Determine the [X, Y] coordinate at the center of the cell enclosing the given text.  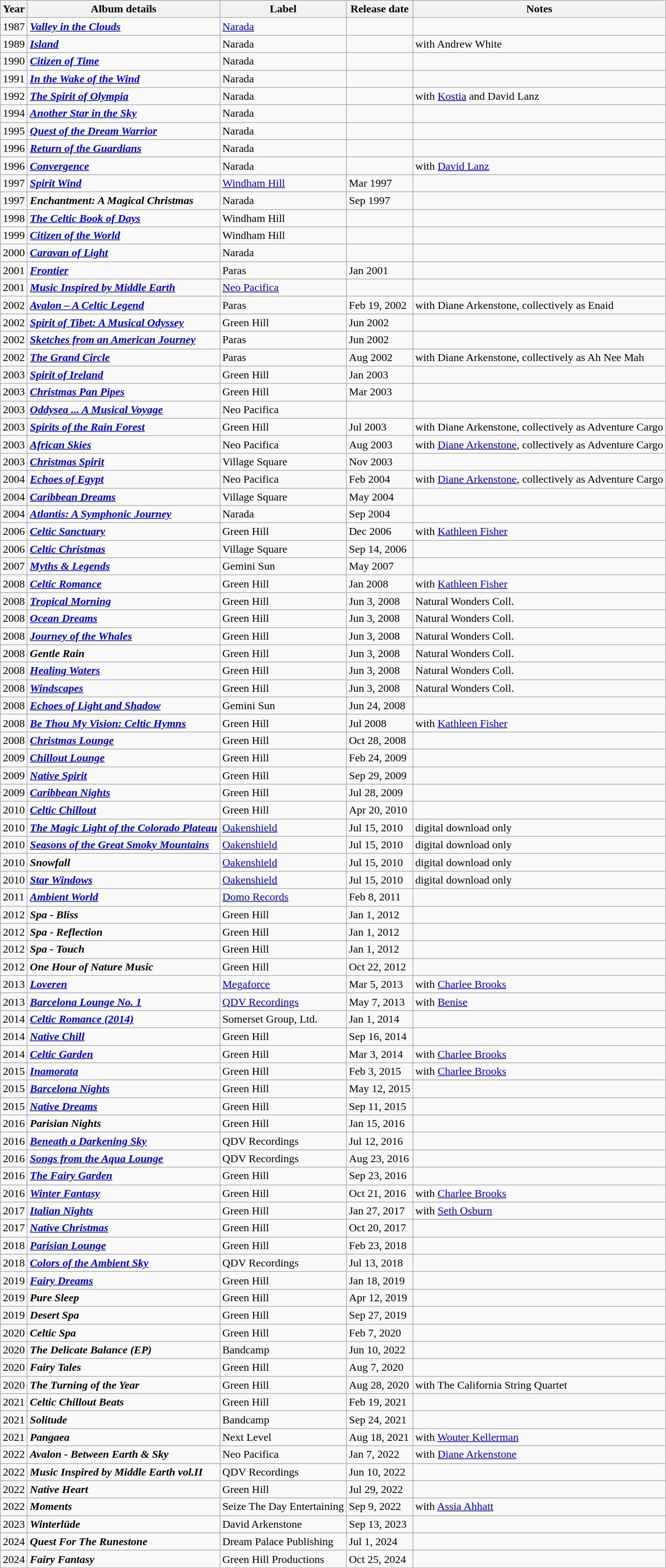
Christmas Spirit [124, 462]
Sep 14, 2006 [380, 549]
Sketches from an American Journey [124, 340]
Feb 3, 2015 [380, 1072]
Chillout Lounge [124, 758]
1992 [14, 96]
Music Inspired by Middle Earth [124, 288]
2000 [14, 253]
Native Spirit [124, 776]
Label [283, 9]
May 7, 2013 [380, 1002]
Spa - Bliss [124, 915]
Avalon - Between Earth & Sky [124, 1455]
Megaforce [283, 984]
Nov 2003 [380, 462]
Celtic Christmas [124, 549]
Desert Spa [124, 1315]
Sep 9, 2022 [380, 1507]
Oct 20, 2017 [380, 1228]
Dec 2006 [380, 532]
with Wouter Kellerman [539, 1437]
The Delicate Balance (EP) [124, 1350]
Mar 1997 [380, 183]
The Spirit of Olympia [124, 96]
Be Thou My Vision: Celtic Hymns [124, 723]
1999 [14, 236]
Sep 13, 2023 [380, 1524]
David Arkenstone [283, 1524]
African Skies [124, 444]
1989 [14, 44]
Sep 2004 [380, 514]
The Celtic Book of Days [124, 218]
Spa - Touch [124, 949]
The Fairy Garden [124, 1176]
Myths & Legends [124, 566]
Jan 7, 2022 [380, 1455]
May 2007 [380, 566]
The Turning of the Year [124, 1385]
Sep 11, 2015 [380, 1106]
Apr 12, 2019 [380, 1298]
The Grand Circle [124, 357]
2011 [14, 897]
Jul 2003 [380, 427]
Aug 7, 2020 [380, 1368]
Caribbean Nights [124, 793]
Sep 29, 2009 [380, 776]
with The California String Quartet [539, 1385]
Ocean Dreams [124, 619]
Apr 20, 2010 [380, 810]
Solitude [124, 1420]
1991 [14, 79]
In the Wake of the Wind [124, 79]
Feb 8, 2011 [380, 897]
Jul 2008 [380, 723]
Christmas Pan Pipes [124, 392]
Citizen of Time [124, 61]
2023 [14, 1524]
Release date [380, 9]
Caribbean Dreams [124, 496]
Music Inspired by Middle Earth vol.II [124, 1472]
Italian Nights [124, 1211]
with Andrew White [539, 44]
Feb 19, 2021 [380, 1402]
with Diane Arkenstone [539, 1455]
Jul 29, 2022 [380, 1489]
Fairy Fantasy [124, 1559]
Aug 23, 2016 [380, 1158]
Jan 18, 2019 [380, 1280]
Feb 24, 2009 [380, 758]
Jan 2003 [380, 375]
Seasons of the Great Smoky Mountains [124, 845]
May 12, 2015 [380, 1089]
Feb 2004 [380, 479]
Jun 24, 2008 [380, 706]
Sep 1997 [380, 200]
Native Christmas [124, 1228]
Inamorata [124, 1072]
Jan 27, 2017 [380, 1211]
Quest of the Dream Warrior [124, 131]
2007 [14, 566]
Spirits of the Rain Forest [124, 427]
Echoes of Light and Shadow [124, 706]
Fairy Tales [124, 1368]
Moments [124, 1507]
Citizen of the World [124, 236]
Spirit Wind [124, 183]
Quest For The Runestone [124, 1541]
Sep 27, 2019 [380, 1315]
Songs from the Aqua Lounge [124, 1158]
Tropical Morning [124, 601]
One Hour of Nature Music [124, 967]
Jul 13, 2018 [380, 1263]
Oddysea ... A Musical Voyage [124, 410]
1998 [14, 218]
Celtic Chillout Beats [124, 1402]
1995 [14, 131]
Ambient World [124, 897]
Christmas Lounge [124, 740]
Jul 12, 2016 [380, 1141]
Aug 18, 2021 [380, 1437]
1987 [14, 27]
Winterlüde [124, 1524]
May 2004 [380, 496]
Mar 5, 2013 [380, 984]
Green Hill Productions [283, 1559]
Oct 21, 2016 [380, 1193]
Healing Waters [124, 671]
Star Windows [124, 880]
Barcelona Nights [124, 1089]
Next Level [283, 1437]
with Assia Ahhatt [539, 1507]
Sep 24, 2021 [380, 1420]
Album details [124, 9]
Jan 2001 [380, 270]
Beneath a Darkening Sky [124, 1141]
Native Dreams [124, 1106]
Sep 16, 2014 [380, 1036]
Jan 1, 2014 [380, 1019]
Oct 28, 2008 [380, 740]
Spa - Reflection [124, 932]
Celtic Sanctuary [124, 532]
Jul 28, 2009 [380, 793]
Island [124, 44]
Colors of the Ambient Sky [124, 1263]
Dream Palace Publishing [283, 1541]
Avalon – A Celtic Legend [124, 305]
The Magic Light of the Colorado Plateau [124, 828]
Jan 15, 2016 [380, 1124]
Winter Fantasy [124, 1193]
with Benise [539, 1002]
with Seth Osburn [539, 1211]
Fairy Dreams [124, 1280]
1990 [14, 61]
Enchantment: A Magical Christmas [124, 200]
Year [14, 9]
Feb 7, 2020 [380, 1333]
Oct 25, 2024 [380, 1559]
Echoes of Egypt [124, 479]
Domo Records [283, 897]
Somerset Group, Ltd. [283, 1019]
Barcelona Lounge No. 1 [124, 1002]
Aug 2002 [380, 357]
Native Chill [124, 1036]
Celtic Romance [124, 584]
Windscapes [124, 688]
Spirit of Ireland [124, 375]
Parisian Nights [124, 1124]
Jul 1, 2024 [380, 1541]
Convergence [124, 166]
Pure Sleep [124, 1298]
Caravan of Light [124, 253]
Journey of the Whales [124, 636]
with Diane Arkenstone, collectively as Ah Nee Mah [539, 357]
Celtic Chillout [124, 810]
Frontier [124, 270]
1994 [14, 113]
Mar 3, 2014 [380, 1054]
Aug 28, 2020 [380, 1385]
with David Lanz [539, 166]
Atlantis: A Symphonic Journey [124, 514]
Loveren [124, 984]
Another Star in the Sky [124, 113]
Jan 2008 [380, 584]
Parisian Lounge [124, 1245]
Feb 23, 2018 [380, 1245]
Celtic Garden [124, 1054]
Celtic Romance (2014) [124, 1019]
with Diane Arkenstone, collectively as Enaid [539, 305]
Snowfall [124, 862]
Mar 2003 [380, 392]
Celtic Spa [124, 1333]
Pangaea [124, 1437]
with Kostia and David Lanz [539, 96]
Gentle Rain [124, 653]
Oct 22, 2012 [380, 967]
Valley in the Clouds [124, 27]
Spirit of Tibet: A Musical Odyssey [124, 323]
Feb 19, 2002 [380, 305]
Native Heart [124, 1489]
Aug 2003 [380, 444]
Seize The Day Entertaining [283, 1507]
Notes [539, 9]
Sep 23, 2016 [380, 1176]
Return of the Guardians [124, 148]
